Determine the (x, y) coordinate at the center of the cell enclosing the given text.  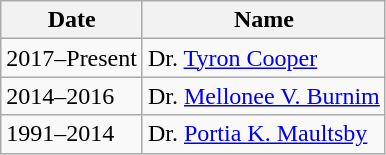
2014–2016 (72, 96)
Date (72, 20)
Dr. Portia K. Maultsby (264, 134)
2017–Present (72, 58)
Name (264, 20)
Dr. Tyron Cooper (264, 58)
Dr. Mellonee V. Burnim (264, 96)
1991–2014 (72, 134)
